Identify which cell holds the provided text, then report its [x, y] central coordinate. 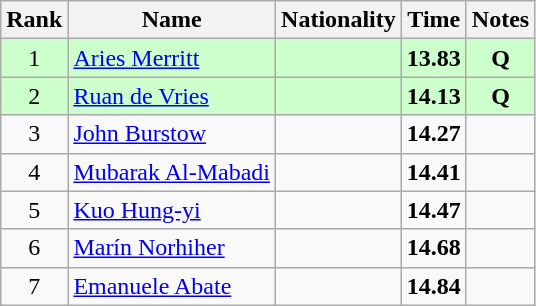
Rank [34, 20]
6 [34, 248]
14.84 [434, 286]
Time [434, 20]
Mubarak Al-Mabadi [172, 172]
Notes [500, 20]
Ruan de Vries [172, 96]
7 [34, 286]
Nationality [339, 20]
14.27 [434, 134]
5 [34, 210]
14.41 [434, 172]
Aries Merritt [172, 58]
14.13 [434, 96]
John Burstow [172, 134]
Kuo Hung-yi [172, 210]
3 [34, 134]
4 [34, 172]
Marín Norhiher [172, 248]
2 [34, 96]
14.68 [434, 248]
Emanuele Abate [172, 286]
Name [172, 20]
13.83 [434, 58]
14.47 [434, 210]
1 [34, 58]
